Pinpoint the cell where the given text exists, returning its [X, Y] midpoint coordinate. 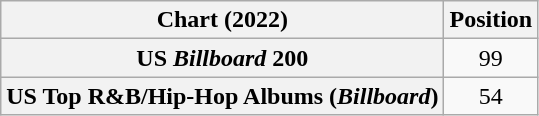
Chart (2022) [222, 20]
Position [491, 20]
US Top R&B/Hip-Hop Albums (Billboard) [222, 96]
99 [491, 58]
54 [491, 96]
US Billboard 200 [222, 58]
